For the text-containing cell, return its midpoint in [x, y] coordinate format. 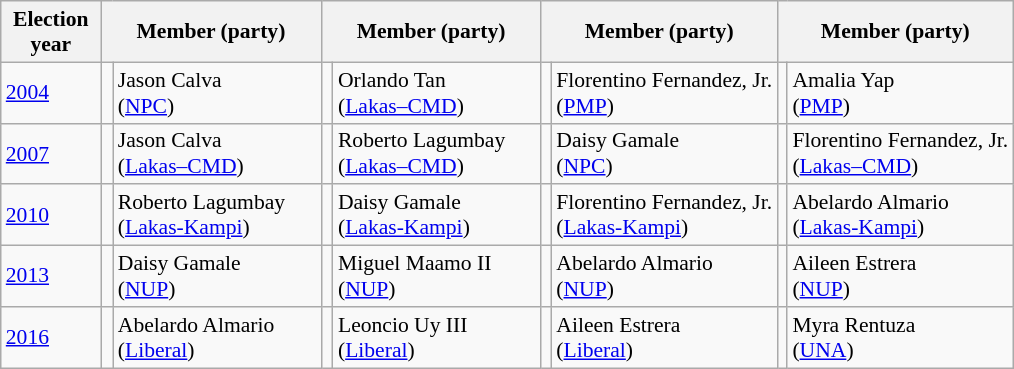
2013 [51, 276]
Aileen Estrera(Liberal) [664, 338]
Electionyear [51, 32]
Abelardo Almario(Lakas-Kampi) [900, 216]
Florentino Fernandez, Jr.(PMP) [664, 92]
Daisy Gamale(NPC) [664, 154]
Aileen Estrera(NUP) [900, 276]
Daisy Gamale(Lakas-Kampi) [437, 216]
Miguel Maamo II(NUP) [437, 276]
2004 [51, 92]
Florentino Fernandez, Jr.(Lakas-Kampi) [664, 216]
Roberto Lagumbay(Lakas–CMD) [437, 154]
Leoncio Uy III(Liberal) [437, 338]
Jason Calva(Lakas–CMD) [217, 154]
2010 [51, 216]
Abelardo Almario(Liberal) [217, 338]
Orlando Tan(Lakas–CMD) [437, 92]
Jason Calva(NPC) [217, 92]
2016 [51, 338]
Abelardo Almario(NUP) [664, 276]
Amalia Yap(PMP) [900, 92]
2007 [51, 154]
Roberto Lagumbay(Lakas-Kampi) [217, 216]
Daisy Gamale(NUP) [217, 276]
Florentino Fernandez, Jr.(Lakas–CMD) [900, 154]
Myra Rentuza(UNA) [900, 338]
